Search for the cell housing the specified text and yield its (x, y) center coordinate. 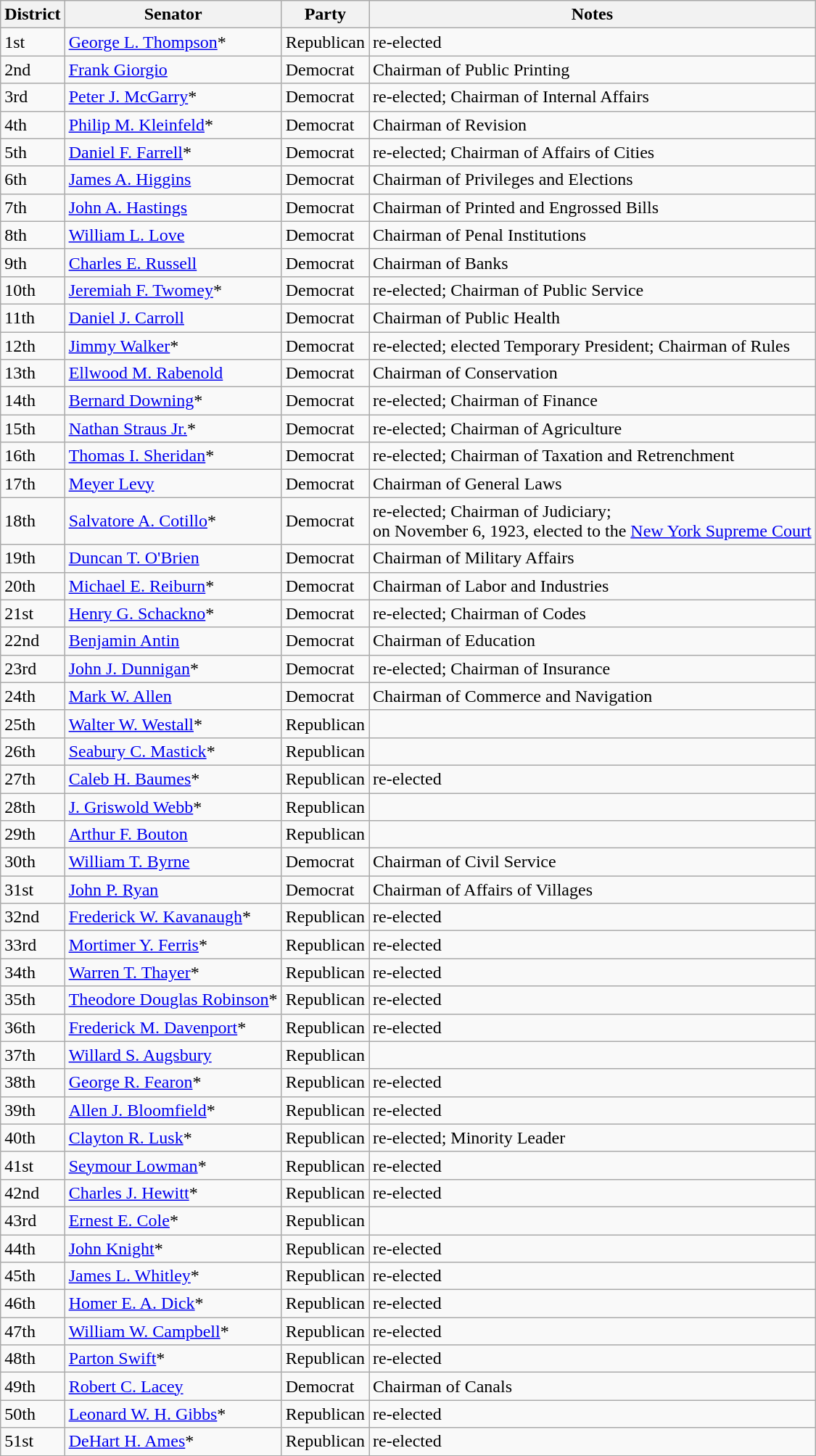
Robert C. Lacey (173, 1386)
Chairman of Commerce and Navigation (593, 696)
Allen J. Bloomfield* (173, 1110)
Charles J. Hewitt* (173, 1193)
3rd (33, 97)
Daniel J. Carroll (173, 318)
Chairman of Military Affairs (593, 558)
29th (33, 835)
Mortimer Y. Ferris* (173, 945)
35th (33, 1000)
40th (33, 1138)
James L. Whitley* (173, 1276)
13th (33, 373)
re-elected; Chairman of Codes (593, 613)
Chairman of Conservation (593, 373)
James A. Higgins (173, 180)
Chairman of Public Health (593, 318)
re-elected; Chairman of Agriculture (593, 429)
J. Griswold Webb* (173, 807)
23rd (33, 669)
11th (33, 318)
Notes (593, 15)
re-elected; Chairman of Judiciary; on November 6, 1923, elected to the New York Supreme Court (593, 521)
Seabury C. Mastick* (173, 751)
Theodore Douglas Robinson* (173, 1000)
Parton Swift* (173, 1359)
Thomas I. Sheridan* (173, 456)
John Knight* (173, 1248)
15th (33, 429)
18th (33, 521)
Chairman of Canals (593, 1386)
George L. Thompson* (173, 42)
8th (33, 235)
Clayton R. Lusk* (173, 1138)
25th (33, 724)
Jeremiah F. Twomey* (173, 290)
DeHart H. Ames* (173, 1441)
14th (33, 401)
38th (33, 1083)
re-elected; Chairman of Internal Affairs (593, 97)
48th (33, 1359)
John A. Hastings (173, 207)
20th (33, 586)
37th (33, 1055)
7th (33, 207)
26th (33, 751)
Party (325, 15)
Mark W. Allen (173, 696)
50th (33, 1414)
Homer E. A. Dick* (173, 1304)
Ellwood M. Rabenold (173, 373)
6th (33, 180)
Chairman of Civil Service (593, 862)
William L. Love (173, 235)
Chairman of Banks (593, 262)
Daniel F. Farrell* (173, 152)
re-elected; Minority Leader (593, 1138)
24th (33, 696)
39th (33, 1110)
District (33, 15)
22nd (33, 641)
10th (33, 290)
Leonard W. H. Gibbs* (173, 1414)
Frank Giorgio (173, 70)
Jimmy Walker* (173, 346)
Peter J. McGarry* (173, 97)
Willard S. Augsbury (173, 1055)
31st (33, 890)
Chairman of General Laws (593, 484)
49th (33, 1386)
Chairman of Education (593, 641)
4th (33, 125)
Chairman of Penal Institutions (593, 235)
Charles E. Russell (173, 262)
Seymour Lowman* (173, 1165)
46th (33, 1304)
William T. Byrne (173, 862)
33rd (33, 945)
Michael E. Reiburn* (173, 586)
Chairman of Revision (593, 125)
Frederick M. Davenport* (173, 1027)
Bernard Downing* (173, 401)
re-elected; elected Temporary President; Chairman of Rules (593, 346)
Ernest E. Cole* (173, 1220)
47th (33, 1331)
John J. Dunnigan* (173, 669)
George R. Fearon* (173, 1083)
Chairman of Affairs of Villages (593, 890)
1st (33, 42)
Chairman of Public Printing (593, 70)
re-elected; Chairman of Insurance (593, 669)
42nd (33, 1193)
21st (33, 613)
re-elected; Chairman of Finance (593, 401)
36th (33, 1027)
William W. Campbell* (173, 1331)
28th (33, 807)
Walter W. Westall* (173, 724)
32nd (33, 917)
Caleb H. Baumes* (173, 779)
Benjamin Antin (173, 641)
Chairman of Labor and Industries (593, 586)
Chairman of Printed and Engrossed Bills (593, 207)
43rd (33, 1220)
Arthur F. Bouton (173, 835)
Philip M. Kleinfeld* (173, 125)
34th (33, 972)
44th (33, 1248)
9th (33, 262)
5th (33, 152)
27th (33, 779)
Warren T. Thayer* (173, 972)
re-elected; Chairman of Public Service (593, 290)
19th (33, 558)
16th (33, 456)
30th (33, 862)
re-elected; Chairman of Taxation and Retrenchment (593, 456)
Frederick W. Kavanaugh* (173, 917)
41st (33, 1165)
Meyer Levy (173, 484)
Henry G. Schackno* (173, 613)
Duncan T. O'Brien (173, 558)
51st (33, 1441)
Nathan Straus Jr.* (173, 429)
John P. Ryan (173, 890)
45th (33, 1276)
Chairman of Privileges and Elections (593, 180)
12th (33, 346)
Salvatore A. Cotillo* (173, 521)
Senator (173, 15)
2nd (33, 70)
17th (33, 484)
re-elected; Chairman of Affairs of Cities (593, 152)
